Search for the cell housing the specified text and yield its (x, y) center coordinate. 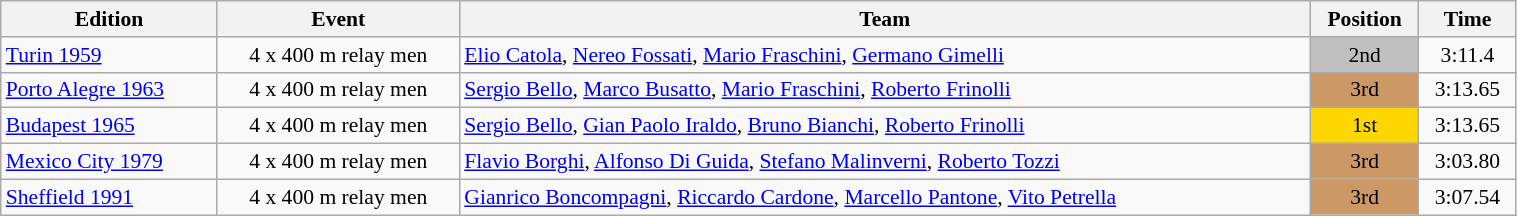
Sergio Bello, Gian Paolo Iraldo, Bruno Bianchi, Roberto Frinolli (884, 126)
Time (1468, 19)
Mexico City 1979 (110, 162)
Flavio Borghi, Alfonso Di Guida, Stefano Malinverni, Roberto Tozzi (884, 162)
Gianrico Boncompagni, Riccardo Cardone, Marcello Pantone, Vito Petrella (884, 197)
Elio Catola, Nereo Fossati, Mario Fraschini, Germano Gimelli (884, 55)
Event (338, 19)
3:07.54 (1468, 197)
Sheffield 1991 (110, 197)
Porto Alegre 1963 (110, 90)
3:03.80 (1468, 162)
Sergio Bello, Marco Busatto, Mario Fraschini, Roberto Frinolli (884, 90)
3:11.4 (1468, 55)
Edition (110, 19)
1st (1364, 126)
Turin 1959 (110, 55)
Budapest 1965 (110, 126)
2nd (1364, 55)
Position (1364, 19)
Team (884, 19)
